Return (x, y) of the center of cell containing provided text 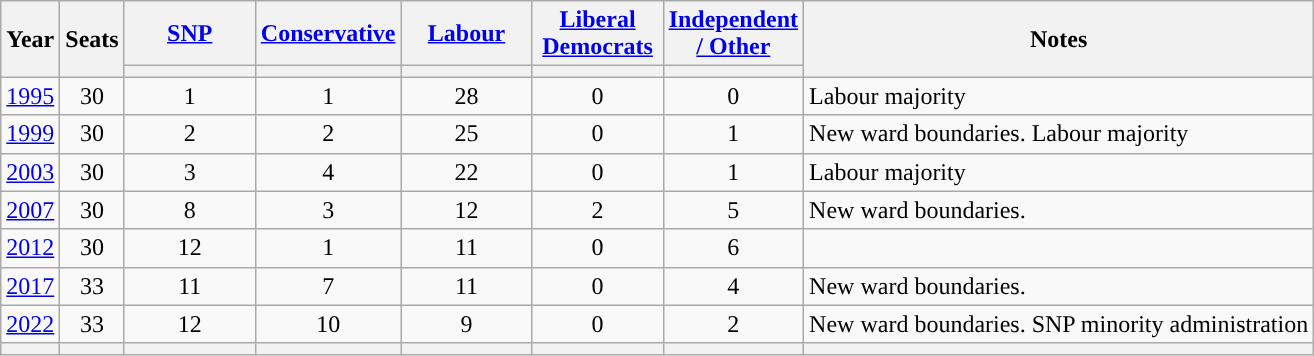
2022 (30, 324)
New ward boundaries. Labour majority (1059, 134)
Notes (1059, 39)
Labour (466, 34)
2017 (30, 286)
New ward boundaries. SNP minority administration (1059, 324)
Liberal Democrats (598, 34)
28 (466, 96)
5 (733, 210)
Year (30, 39)
2007 (30, 210)
2003 (30, 172)
2012 (30, 248)
10 (328, 324)
9 (466, 324)
1995 (30, 96)
25 (466, 134)
22 (466, 172)
6 (733, 248)
Independent / Other (733, 34)
SNP (190, 34)
Conservative (328, 34)
Seats (92, 39)
8 (190, 210)
7 (328, 286)
1999 (30, 134)
